Scan for the cell matching the given text and deliver its (x, y) coordinate at center. 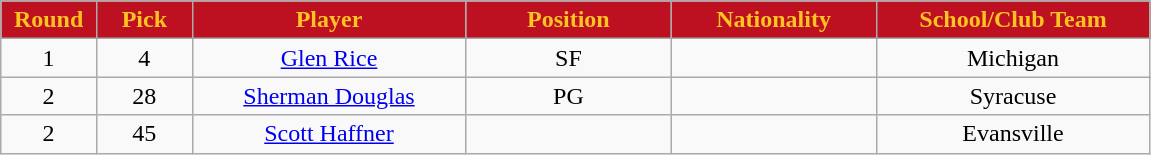
Syracuse (1013, 96)
SF (568, 58)
School/Club Team (1013, 20)
Glen Rice (329, 58)
Pick (144, 20)
45 (144, 134)
Michigan (1013, 58)
PG (568, 96)
Evansville (1013, 134)
Sherman Douglas (329, 96)
1 (49, 58)
Nationality (774, 20)
28 (144, 96)
4 (144, 58)
Round (49, 20)
Scott Haffner (329, 134)
Player (329, 20)
Position (568, 20)
